Return the [x, y] coordinate for the center point of the cell that contains the specified text.  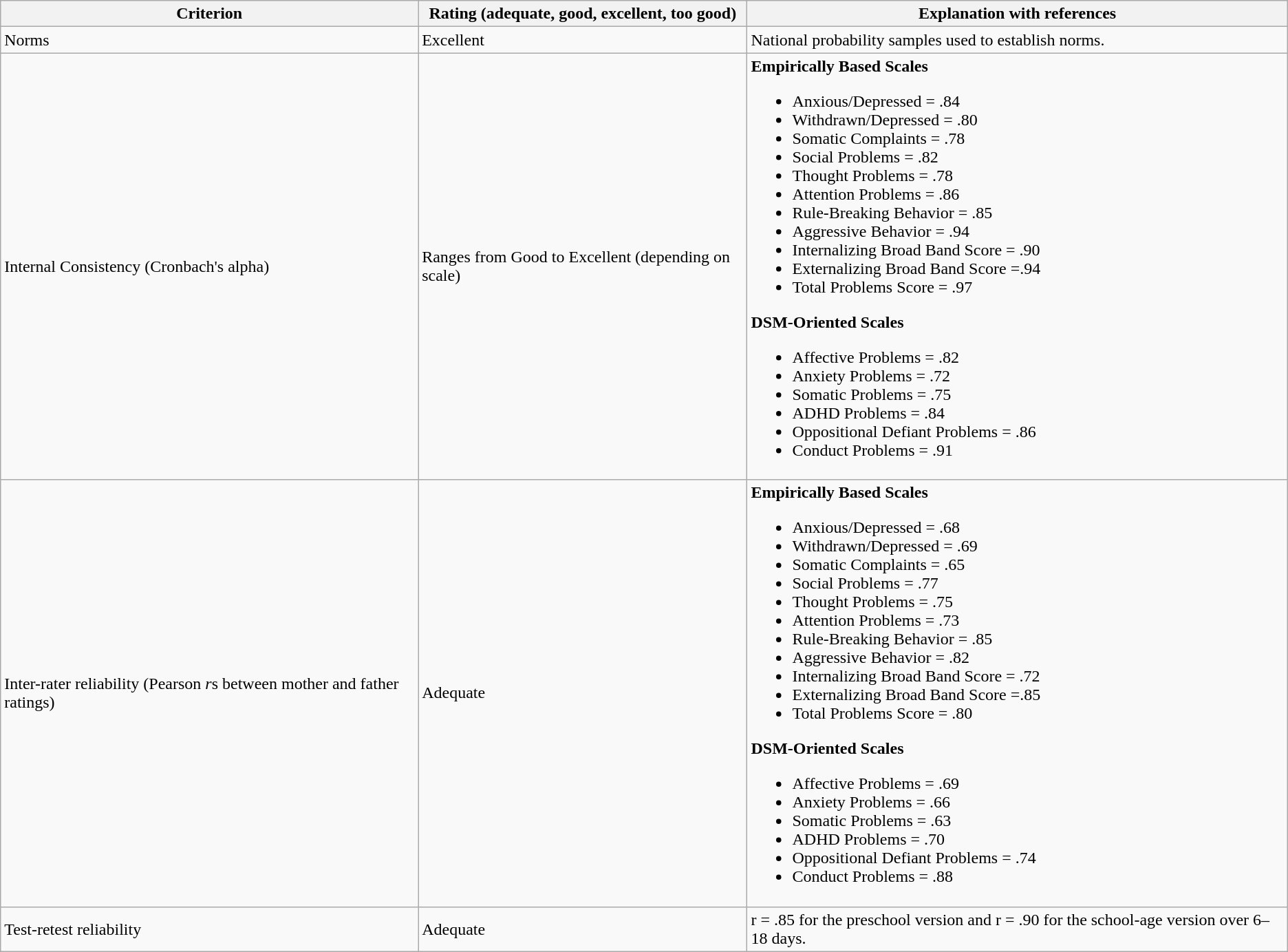
Test-retest reliability [209, 929]
Rating (adequate, good, excellent, too good) [583, 14]
National probability samples used to establish norms. [1017, 40]
Ranges from Good to Excellent (depending on scale) [583, 266]
Internal Consistency (Cronbach's alpha) [209, 266]
r = .85 for the preschool version and r = .90 for the school-age version over 6–18 days. [1017, 929]
Explanation with references [1017, 14]
Inter-rater reliability (Pearson rs between mother and father ratings) [209, 693]
Excellent [583, 40]
Criterion [209, 14]
Norms [209, 40]
